Search for the cell housing the specified text and yield its (x, y) center coordinate. 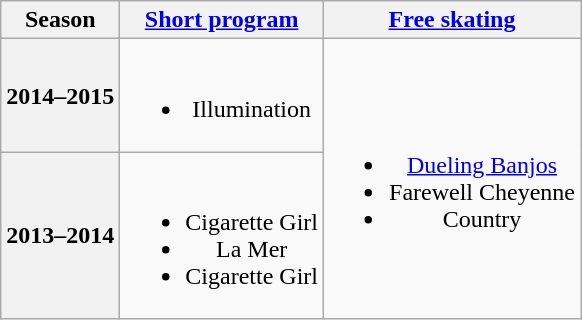
Illumination (222, 96)
2013–2014 (60, 236)
2014–2015 (60, 96)
Short program (222, 20)
Cigarette Girl La Mer Cigarette Girl (222, 236)
Dueling BanjosFarewell Cheyenne Country (452, 179)
Season (60, 20)
Free skating (452, 20)
